Capture the cell that displays the provided text and extract its (x, y) central coordinate. 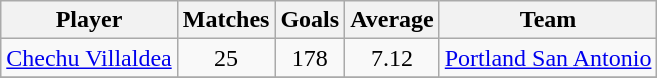
25 (226, 58)
7.12 (392, 58)
Portland San Antonio (548, 58)
Team (548, 20)
178 (310, 58)
Goals (310, 20)
Matches (226, 20)
Average (392, 20)
Chechu Villaldea (89, 58)
Player (89, 20)
